Return (x, y) of the center of cell containing provided text 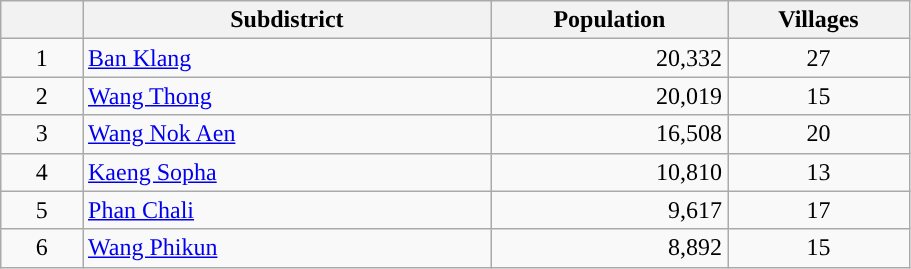
Phan Chali (286, 210)
5 (42, 210)
20,019 (609, 96)
Wang Phikun (286, 248)
4 (42, 172)
16,508 (609, 134)
10,810 (609, 172)
13 (819, 172)
3 (42, 134)
Subdistrict (286, 20)
9,617 (609, 210)
20 (819, 134)
Kaeng Sopha (286, 172)
Wang Nok Aen (286, 134)
20,332 (609, 58)
6 (42, 248)
27 (819, 58)
1 (42, 58)
Population (609, 20)
Ban Klang (286, 58)
2 (42, 96)
Villages (819, 20)
8,892 (609, 248)
17 (819, 210)
Wang Thong (286, 96)
